Locate the cell with the specified text and output its [x, y] center coordinate. 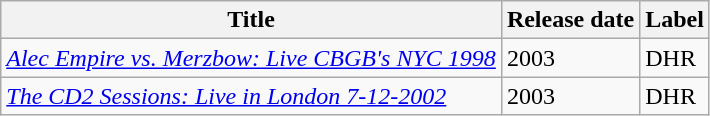
Release date [570, 20]
Title [252, 20]
Alec Empire vs. Merzbow: Live CBGB's NYC 1998 [252, 58]
Label [675, 20]
The CD2 Sessions: Live in London 7-12-2002 [252, 96]
